Output the (x, y) coordinate of the center of the cell containing the given text.  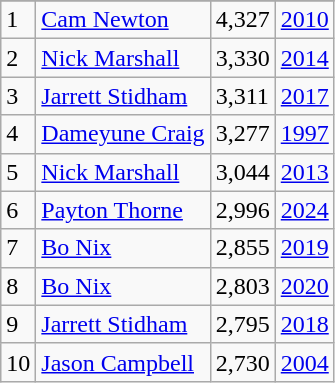
4 (18, 134)
1 (18, 20)
2,855 (242, 248)
9 (18, 324)
Payton Thorne (123, 210)
8 (18, 286)
7 (18, 248)
2,803 (242, 286)
3,330 (242, 58)
2010 (304, 20)
Dameyune Craig (123, 134)
5 (18, 172)
2004 (304, 362)
2,795 (242, 324)
2017 (304, 96)
Cam Newton (123, 20)
1997 (304, 134)
2013 (304, 172)
2024 (304, 210)
2020 (304, 286)
2,730 (242, 362)
3,044 (242, 172)
2018 (304, 324)
2,996 (242, 210)
2 (18, 58)
Jason Campbell (123, 362)
4,327 (242, 20)
3 (18, 96)
10 (18, 362)
3,311 (242, 96)
2014 (304, 58)
6 (18, 210)
3,277 (242, 134)
2019 (304, 248)
